Extract the [x, y] coordinate from the center of the cell holding the provided text.  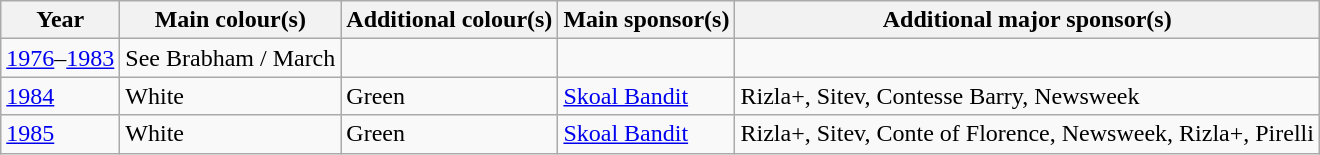
See Brabham / March [230, 58]
1985 [60, 134]
Year [60, 20]
Rizla+, Sitev, Contesse Barry, Newsweek [1027, 96]
Main colour(s) [230, 20]
Additional colour(s) [450, 20]
Rizla+, Sitev, Conte of Florence, Newsweek, Rizla+, Pirelli [1027, 134]
Additional major sponsor(s) [1027, 20]
1984 [60, 96]
Main sponsor(s) [646, 20]
1976–1983 [60, 58]
